Detect which cell encompasses the target text, then output its (x, y) center coordinate. 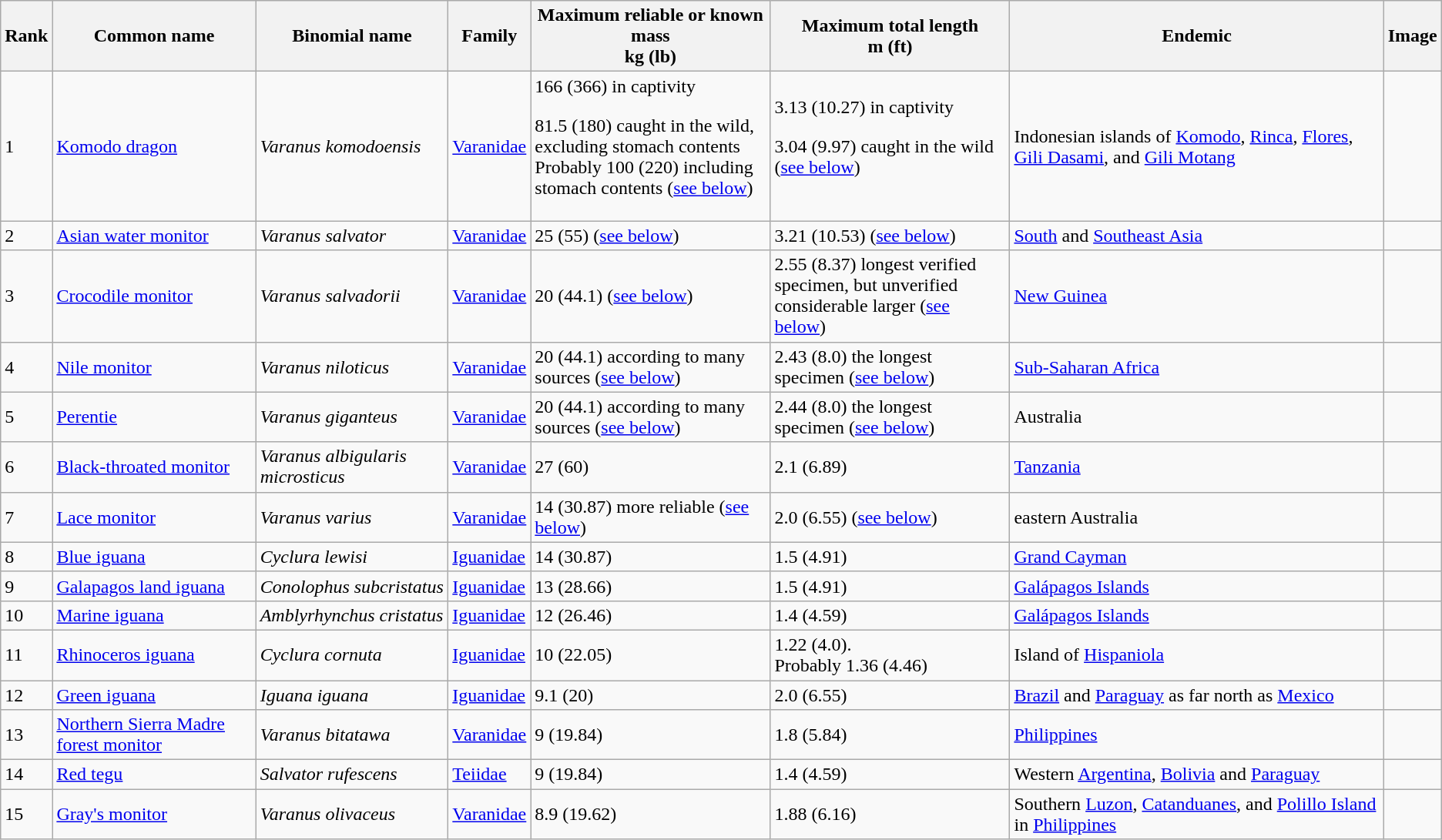
Perentie (154, 417)
Island of Hispaniola (1197, 654)
Tanzania (1197, 467)
14 (26, 775)
12 (26.46) (650, 615)
New Guinea (1197, 296)
1.22 (4.0).Probably 1.36 (4.46) (890, 654)
3.13 (10.27) in captivity3.04 (9.97) caught in the wild (see below) (890, 146)
Indonesian islands of Komodo, Rinca, Flores, Gili Dasami, and Gili Motang (1197, 146)
Black-throated monitor (154, 467)
2.0 (6.55) (see below) (890, 517)
5 (26, 417)
Brazil and Paraguay as far north as Mexico (1197, 695)
Southern Luzon, Catanduanes, and Polillo Island in Philippines (1197, 815)
6 (26, 467)
South and Southeast Asia (1197, 236)
Green iguana (154, 695)
Teiidae (490, 775)
Rank (26, 36)
13 (26, 735)
1.88 (6.16) (890, 815)
2.0 (6.55) (890, 695)
Iguana iguana (352, 695)
13 (28.66) (650, 586)
Image (1413, 36)
Varanus bitatawa (352, 735)
Rhinoceros iguana (154, 654)
10 (26, 615)
3 (26, 296)
12 (26, 695)
Maximum total lengthm (ft) (890, 36)
eastern Australia (1197, 517)
27 (60) (650, 467)
Varanus komodoensis (352, 146)
Varanus olivaceus (352, 815)
4 (26, 366)
Lace monitor (154, 517)
Varanus giganteus (352, 417)
2 (26, 236)
Common name (154, 36)
Crocodile monitor (154, 296)
2.55 (8.37) longest verified specimen, but unverified considerable larger (see below) (890, 296)
25 (55) (see below) (650, 236)
Asian water monitor (154, 236)
2.1 (6.89) (890, 467)
Grand Cayman (1197, 557)
Varanus niloticus (352, 366)
2.43 (8.0) the longest specimen (see below) (890, 366)
Marine iguana (154, 615)
10 (22.05) (650, 654)
166 (366) in captivity81.5 (180) caught in the wild, excluding stomach contents Probably 100 (220) including stomach contents (see below) (650, 146)
Varanus salvator (352, 236)
Nile monitor (154, 366)
Northern Sierra Madre forest monitor (154, 735)
Gray's monitor (154, 815)
Varanus salvadorii (352, 296)
Australia (1197, 417)
7 (26, 517)
Amblyrhynchus cristatus (352, 615)
9 (26, 586)
14 (30.87) (650, 557)
Komodo dragon (154, 146)
Galapagos land iguana (154, 586)
1 (26, 146)
1.8 (5.84) (890, 735)
11 (26, 654)
Cyclura cornuta (352, 654)
Family (490, 36)
Western Argentina, Bolivia and Paraguay (1197, 775)
14 (30.87) more reliable (see below) (650, 517)
9.1 (20) (650, 695)
8 (26, 557)
Blue iguana (154, 557)
Sub-Saharan Africa (1197, 366)
Cyclura lewisi (352, 557)
Endemic (1197, 36)
Varanus varius (352, 517)
Philippines (1197, 735)
Salvator rufescens (352, 775)
Maximum reliable or known masskg (lb) (650, 36)
3.21 (10.53) (see below) (890, 236)
2.44 (8.0) the longest specimen (see below) (890, 417)
20 (44.1) (see below) (650, 296)
8.9 (19.62) (650, 815)
Binomial name (352, 36)
Varanus albigularis microsticus (352, 467)
Conolophus subcristatus (352, 586)
15 (26, 815)
Red tegu (154, 775)
